Scan for the cell matching the given text and deliver its [x, y] coordinate at center. 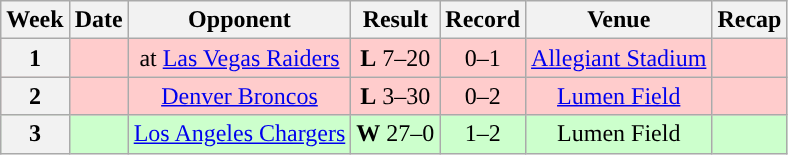
Week [35, 20]
2 [35, 96]
Record [483, 20]
Allegiant Stadium [619, 58]
0–1 [483, 58]
Denver Broncos [240, 96]
L 3–30 [396, 96]
W 27–0 [396, 134]
1–2 [483, 134]
Opponent [240, 20]
at Las Vegas Raiders [240, 58]
Los Angeles Chargers [240, 134]
Venue [619, 20]
Result [396, 20]
Recap [750, 20]
0–2 [483, 96]
3 [35, 134]
Date [98, 20]
1 [35, 58]
L 7–20 [396, 58]
